For the text-containing cell, return its midpoint in [X, Y] coordinate format. 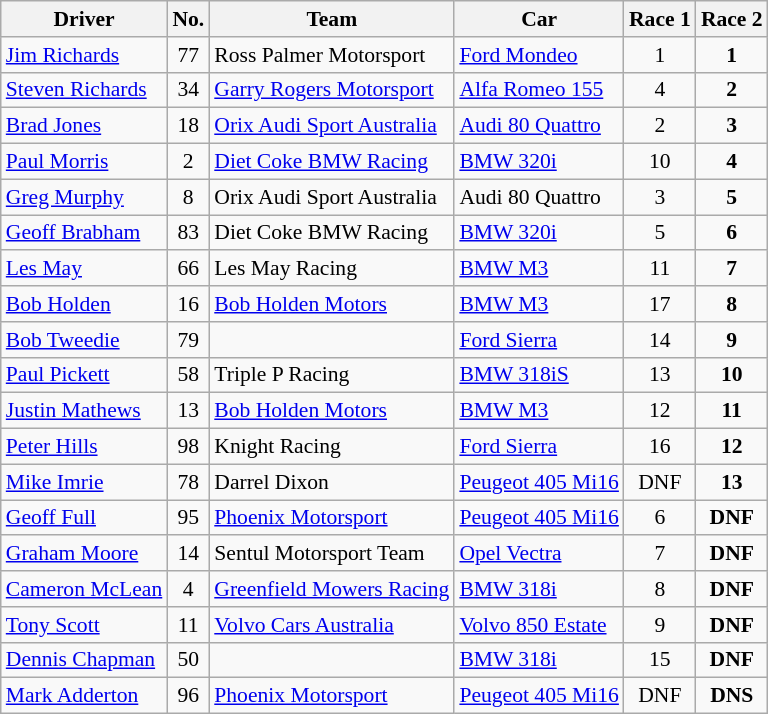
98 [188, 447]
34 [188, 90]
Driver [84, 19]
Greenfield Mowers Racing [332, 589]
77 [188, 55]
Dennis Chapman [84, 660]
Paul Pickett [84, 375]
Paul Morris [84, 162]
79 [188, 340]
Volvo 850 Estate [539, 625]
Bob Holden [84, 304]
Steven Richards [84, 90]
Peter Hills [84, 447]
Cameron McLean [84, 589]
Tony Scott [84, 625]
78 [188, 482]
Les May [84, 269]
No. [188, 19]
50 [188, 660]
58 [188, 375]
83 [188, 233]
Volvo Cars Australia [332, 625]
Car [539, 19]
Mike Imrie [84, 482]
Alfa Romeo 155 [539, 90]
Garry Rogers Motorsport [332, 90]
Race 2 [732, 19]
Opel Vectra [539, 554]
DNS [732, 696]
Sentul Motorsport Team [332, 554]
Knight Racing [332, 447]
Brad Jones [84, 126]
Greg Murphy [84, 197]
Triple P Racing [332, 375]
Graham Moore [84, 554]
BMW 318iS [539, 375]
Justin Mathews [84, 411]
18 [188, 126]
Race 1 [660, 19]
Mark Adderton [84, 696]
66 [188, 269]
15 [660, 660]
Geoff Full [84, 518]
Team [332, 19]
Darrel Dixon [332, 482]
Geoff Brabham [84, 233]
Ford Mondeo [539, 55]
Bob Tweedie [84, 340]
Les May Racing [332, 269]
95 [188, 518]
96 [188, 696]
Ross Palmer Motorsport [332, 55]
Jim Richards [84, 55]
17 [660, 304]
